Determine the (X, Y) coordinate at the center of the cell enclosing the given text.  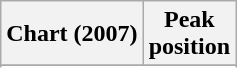
Peakposition (189, 34)
Chart (2007) (72, 34)
